Search for the cell housing the specified text and yield its (X, Y) center coordinate. 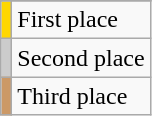
Third place (81, 96)
First place (81, 20)
Second place (81, 58)
